From the cell containing the given text, extract its center point as (X, Y) coordinate. 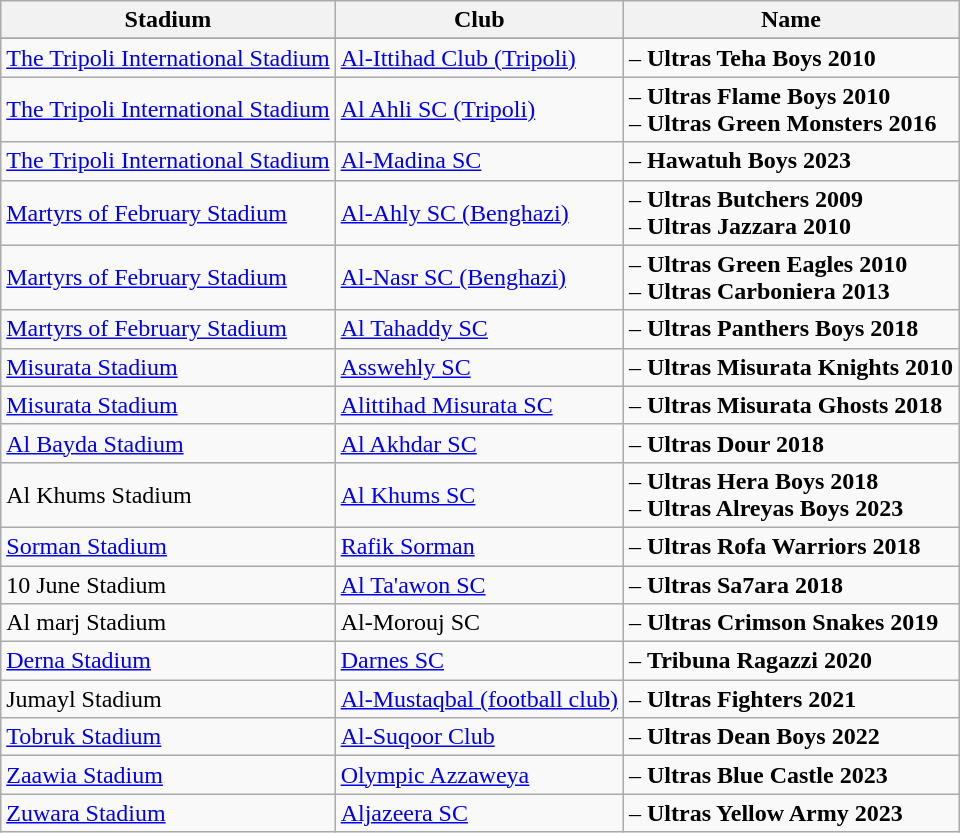
– Ultras Flame Boys 2010 – Ultras Green Monsters 2016 (790, 110)
– Ultras Blue Castle 2023 (790, 775)
Derna Stadium (168, 661)
– Ultras Panthers Boys 2018 (790, 329)
Al Ahli SC (Tripoli) (479, 110)
Al Akhdar SC (479, 443)
Al-Morouj SC (479, 623)
Sorman Stadium (168, 546)
Al-Nasr SC (Benghazi) (479, 278)
– Ultras Misurata Knights 2010 (790, 367)
Al-Suqoor Club (479, 737)
Al-Ahly SC (Benghazi) (479, 212)
10 June Stadium (168, 585)
Olympic Azzaweya (479, 775)
Club (479, 20)
Rafik Sorman (479, 546)
Jumayl Stadium (168, 699)
Zaawia Stadium (168, 775)
– Ultras Dean Boys 2022 (790, 737)
– Ultras Fighters 2021 (790, 699)
Stadium (168, 20)
– Ultras Teha Boys 2010 (790, 58)
Al-Ittihad Club (Tripoli) (479, 58)
Darnes SC (479, 661)
– Ultras Crimson Snakes 2019 (790, 623)
– Ultras Yellow Army 2023 (790, 813)
– Ultras Misurata Ghosts 2018 (790, 405)
Asswehly SC (479, 367)
Zuwara Stadium (168, 813)
Al-Mustaqbal (football club) (479, 699)
– Tribuna Ragazzi 2020 (790, 661)
– Ultras Dour 2018 (790, 443)
Al Khums SC (479, 494)
Tobruk Stadium (168, 737)
– Hawatuh Boys 2023 (790, 161)
– Ultras Butchers 2009 – Ultras Jazzara 2010 (790, 212)
Al Ta'awon SC (479, 585)
Aljazeera SC (479, 813)
– Ultras Hera Boys 2018 – Ultras Alreyas Boys 2023 (790, 494)
– Ultras Sa7ara 2018 (790, 585)
Al Tahaddy SC (479, 329)
Al Bayda Stadium (168, 443)
Al-Madina SC (479, 161)
Alittihad Misurata SC (479, 405)
Name (790, 20)
Al marj Stadium (168, 623)
– Ultras Green Eagles 2010 – Ultras Carboniera 2013 (790, 278)
– Ultras Rofa Warriors 2018 (790, 546)
Al Khums Stadium (168, 494)
